Find where the given text appears and provide that cell's center as [x, y] coordinate. 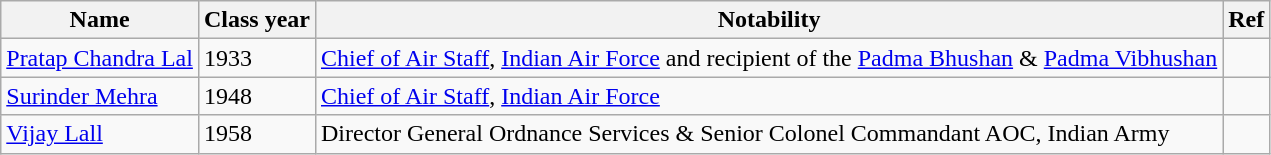
1948 [256, 96]
1958 [256, 134]
Chief of Air Staff, Indian Air Force and recipient of the Padma Bhushan & Padma Vibhushan [768, 58]
1933 [256, 58]
Name [100, 20]
Surinder Mehra [100, 96]
Class year [256, 20]
Pratap Chandra Lal [100, 58]
Director General Ordnance Services & Senior Colonel Commandant AOC, Indian Army [768, 134]
Chief of Air Staff, Indian Air Force [768, 96]
Vijay Lall [100, 134]
Notability [768, 20]
Ref [1246, 20]
